Detect which cell encompasses the target text, then output its (X, Y) center coordinate. 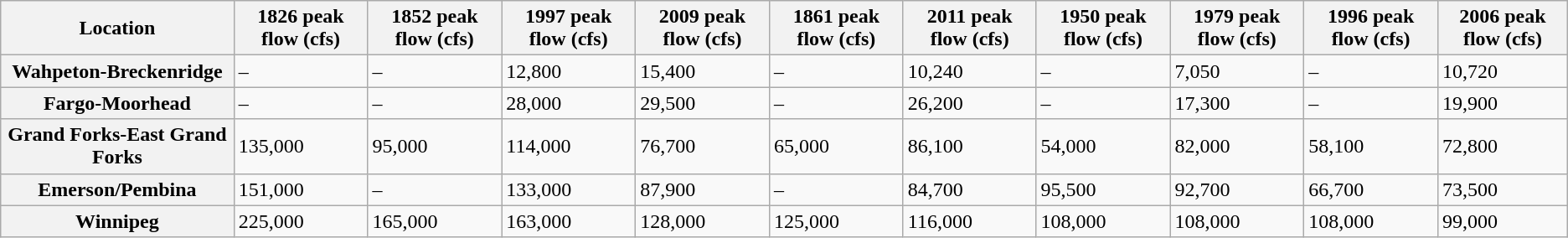
95,000 (435, 146)
1950 peak flow (cfs) (1103, 28)
Wahpeton-Breckenridge (117, 71)
84,700 (970, 189)
7,050 (1237, 71)
17,300 (1237, 103)
Emerson/Pembina (117, 189)
2009 peak flow (cfs) (703, 28)
116,000 (970, 221)
10,720 (1503, 71)
165,000 (435, 221)
125,000 (836, 221)
135,000 (301, 146)
133,000 (569, 189)
225,000 (301, 221)
65,000 (836, 146)
28,000 (569, 103)
99,000 (1503, 221)
163,000 (569, 221)
19,900 (1503, 103)
114,000 (569, 146)
151,000 (301, 189)
15,400 (703, 71)
12,800 (569, 71)
1826 peak flow (cfs) (301, 28)
54,000 (1103, 146)
86,100 (970, 146)
1996 peak flow (cfs) (1371, 28)
2011 peak flow (cfs) (970, 28)
2006 peak flow (cfs) (1503, 28)
Winnipeg (117, 221)
73,500 (1503, 189)
128,000 (703, 221)
29,500 (703, 103)
1852 peak flow (cfs) (435, 28)
66,700 (1371, 189)
76,700 (703, 146)
Fargo-Moorhead (117, 103)
82,000 (1237, 146)
72,800 (1503, 146)
Grand Forks-East Grand Forks (117, 146)
Location (117, 28)
87,900 (703, 189)
58,100 (1371, 146)
92,700 (1237, 189)
95,500 (1103, 189)
26,200 (970, 103)
1861 peak flow (cfs) (836, 28)
1997 peak flow (cfs) (569, 28)
1979 peak flow (cfs) (1237, 28)
10,240 (970, 71)
